For the text-containing cell, return its midpoint in [x, y] coordinate format. 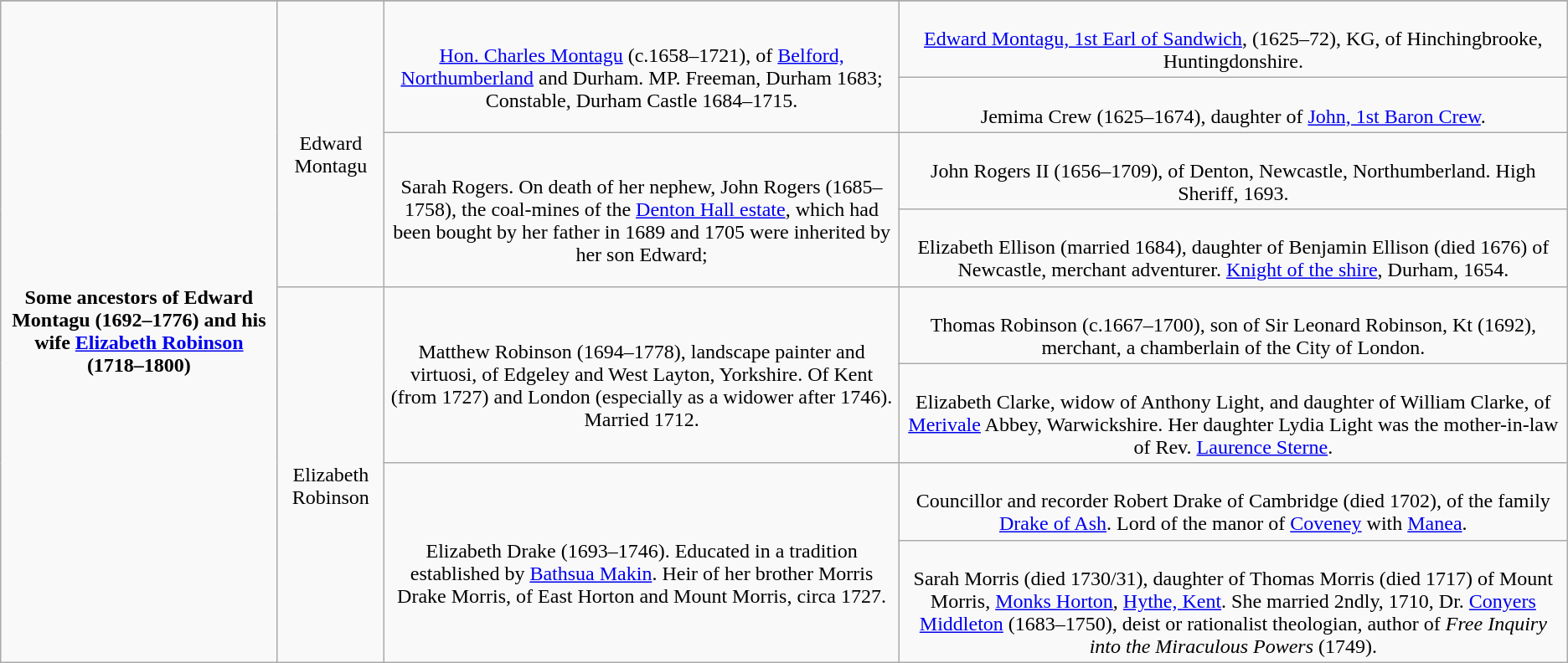
Thomas Robinson (c.1667–1700), son of Sir Leonard Robinson, Kt (1692), merchant, a chamberlain of the City of London. [1233, 325]
Elizabeth Ellison (married 1684), daughter of Benjamin Ellison (died 1676) of Newcastle, merchant adventurer. Knight of the shire, Durham, 1654. [1233, 248]
Elizabeth Robinson [331, 474]
Hon. Charles Montagu (c.1658–1721), of Belford, Northumberland and Durham. MP. Freeman, Durham 1683; Constable, Durham Castle 1684–1715. [642, 67]
John Rogers II (1656–1709), of Denton, Newcastle, Northumberland. High Sheriff, 1693. [1233, 171]
Edward Montagu, 1st Earl of Sandwich, (1625–72), KG, of Hinchingbrooke, Huntingdonshire. [1233, 39]
Jemima Crew (1625–1674), daughter of John, 1st Baron Crew. [1233, 105]
Councillor and recorder Robert Drake of Cambridge (died 1702), of the family Drake of Ash. Lord of the manor of Coveney with Manea. [1233, 501]
Edward Montagu [331, 144]
Some ancestors of Edward Montagu (1692–1776) and his wife Elizabeth Robinson (1718–1800) [139, 331]
